From the cell containing the given text, extract its center point as [X, Y] coordinate. 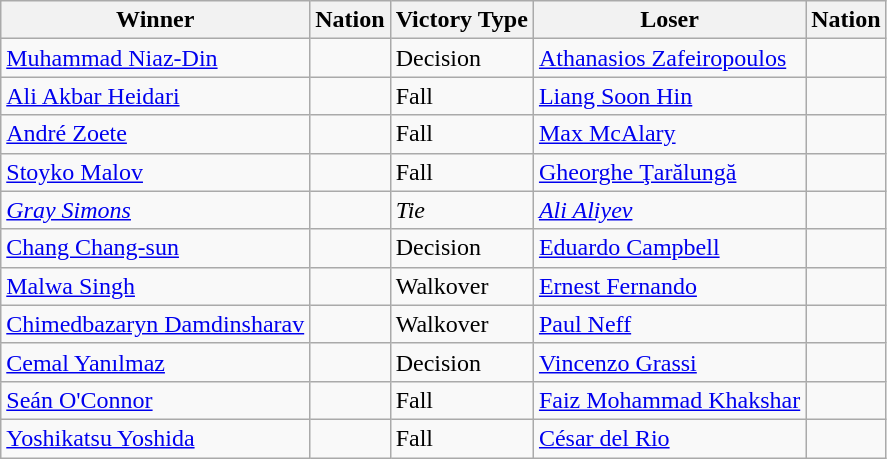
Victory Type [462, 20]
Tie [462, 210]
Gheorghe Ţarălungă [669, 172]
Yoshikatsu Yoshida [156, 438]
Ali Aliyev [669, 210]
Max McAlary [669, 134]
Stoyko Malov [156, 172]
Paul Neff [669, 324]
Eduardo Campbell [669, 248]
Malwa Singh [156, 286]
Faiz Mohammad Khakshar [669, 400]
Liang Soon Hin [669, 96]
Ernest Fernando [669, 286]
Loser [669, 20]
Chang Chang-sun [156, 248]
Ali Akbar Heidari [156, 96]
Muhammad Niaz-Din [156, 58]
Vincenzo Grassi [669, 362]
César del Rio [669, 438]
André Zoete [156, 134]
Chimedbazaryn Damdinsharav [156, 324]
Cemal Yanılmaz [156, 362]
Gray Simons [156, 210]
Winner [156, 20]
Seán O'Connor [156, 400]
Athanasios Zafeiropoulos [669, 58]
